Return (x, y) of the center of cell containing provided text 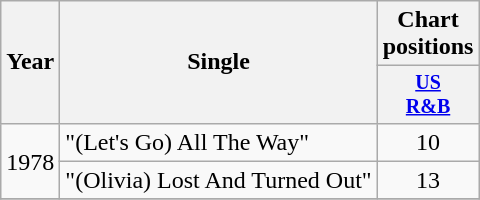
Year (30, 62)
Single (218, 62)
"(Olivia) Lost And Turned Out" (218, 180)
"(Let's Go) All The Way" (218, 142)
13 (428, 180)
1978 (30, 161)
USR&B (428, 94)
Chart positions (428, 34)
10 (428, 142)
